Search for the cell housing the specified text and yield its (X, Y) center coordinate. 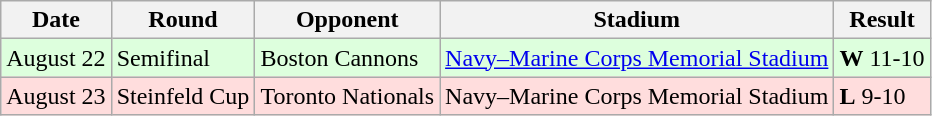
W 11-10 (882, 58)
August 23 (56, 96)
Date (56, 20)
Stadium (637, 20)
Result (882, 20)
L 9-10 (882, 96)
Opponent (348, 20)
Toronto Nationals (348, 96)
August 22 (56, 58)
Steinfeld Cup (183, 96)
Semifinal (183, 58)
Round (183, 20)
Boston Cannons (348, 58)
